From the cell containing the given text, extract its center point as (X, Y) coordinate. 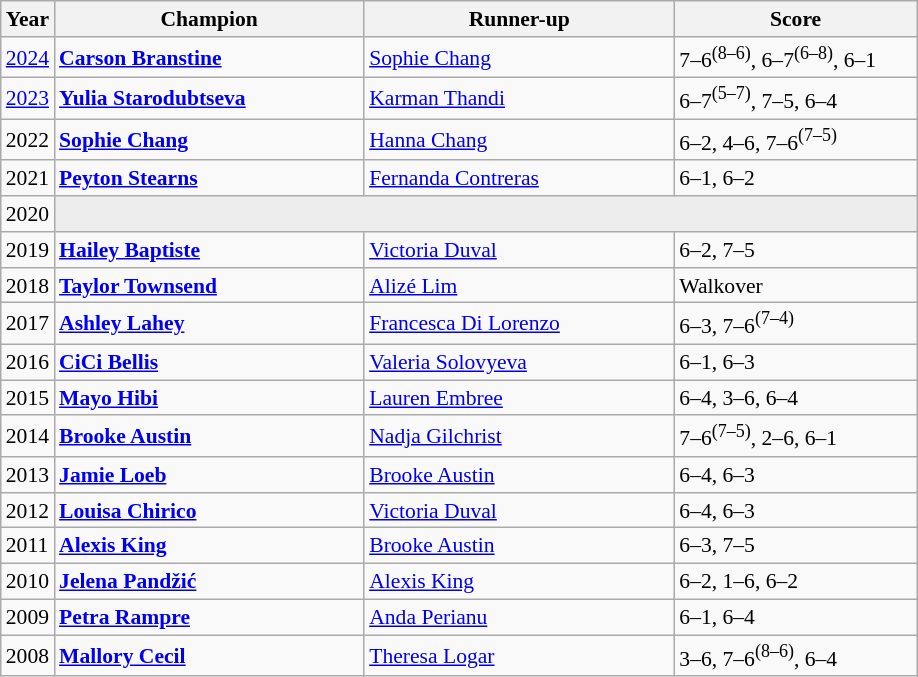
7–6(8–6), 6–7(6–8), 6–1 (796, 58)
Valeria Solovyeva (519, 363)
6–4, 3–6, 6–4 (796, 398)
Hailey Baptiste (209, 250)
6–1, 6–3 (796, 363)
2010 (28, 582)
Fernanda Contreras (519, 179)
Lauren Embree (519, 398)
6–7(5–7), 7–5, 6–4 (796, 98)
2008 (28, 656)
Jelena Pandžić (209, 582)
6–3, 7–6(7–4) (796, 324)
Runner-up (519, 19)
Francesca Di Lorenzo (519, 324)
Taylor Townsend (209, 286)
2014 (28, 436)
2017 (28, 324)
2022 (28, 140)
Mayo Hibi (209, 398)
Champion (209, 19)
Walkover (796, 286)
Mallory Cecil (209, 656)
2015 (28, 398)
2018 (28, 286)
Alizé Lim (519, 286)
Ashley Lahey (209, 324)
2011 (28, 546)
6–1, 6–2 (796, 179)
Score (796, 19)
6–1, 6–4 (796, 618)
2019 (28, 250)
Anda Perianu (519, 618)
CiCi Bellis (209, 363)
2009 (28, 618)
Yulia Starodubtseva (209, 98)
Hanna Chang (519, 140)
2024 (28, 58)
2021 (28, 179)
3–6, 7–6(8–6), 6–4 (796, 656)
Peyton Stearns (209, 179)
Theresa Logar (519, 656)
2020 (28, 214)
6–2, 4–6, 7–6(7–5) (796, 140)
Petra Rampre (209, 618)
Jamie Loeb (209, 475)
2013 (28, 475)
Karman Thandi (519, 98)
Year (28, 19)
Carson Branstine (209, 58)
6–2, 1–6, 6–2 (796, 582)
Louisa Chirico (209, 511)
6–3, 7–5 (796, 546)
6–2, 7–5 (796, 250)
2012 (28, 511)
Nadja Gilchrist (519, 436)
2016 (28, 363)
2023 (28, 98)
7–6(7–5), 2–6, 6–1 (796, 436)
